Extract the (X, Y) coordinate from the center of the cell holding the provided text.  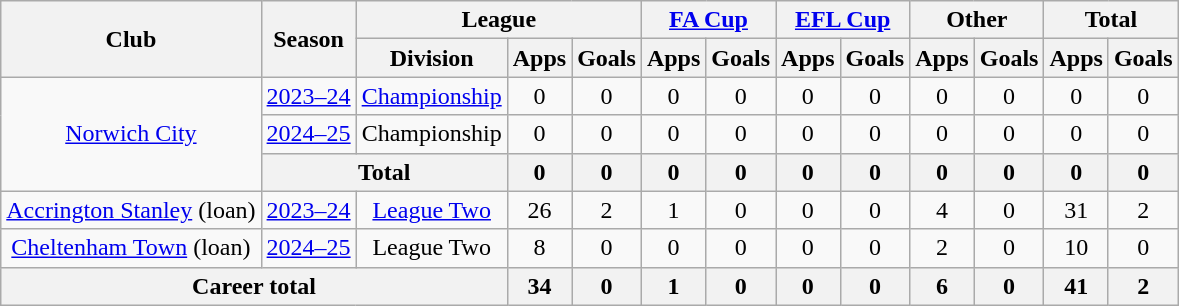
10 (1076, 248)
41 (1076, 286)
Norwich City (131, 134)
FA Cup (708, 20)
Accrington Stanley (loan) (131, 210)
Season (308, 39)
Cheltenham Town (loan) (131, 248)
8 (539, 248)
31 (1076, 210)
26 (539, 210)
6 (942, 286)
League (498, 20)
4 (942, 210)
Career total (254, 286)
EFL Cup (843, 20)
34 (539, 286)
Other (977, 20)
Division (432, 58)
Club (131, 39)
